Capture the cell that displays the provided text and extract its [X, Y] central coordinate. 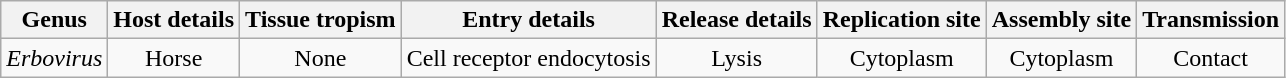
Replication site [902, 20]
Contact [1211, 58]
Release details [736, 20]
Transmission [1211, 20]
Cell receptor endocytosis [528, 58]
Lysis [736, 58]
Host details [174, 20]
Entry details [528, 20]
Tissue tropism [321, 20]
Erbovirus [54, 58]
Genus [54, 20]
Assembly site [1061, 20]
None [321, 58]
Horse [174, 58]
